Detect which cell encompasses the target text, then output its (X, Y) center coordinate. 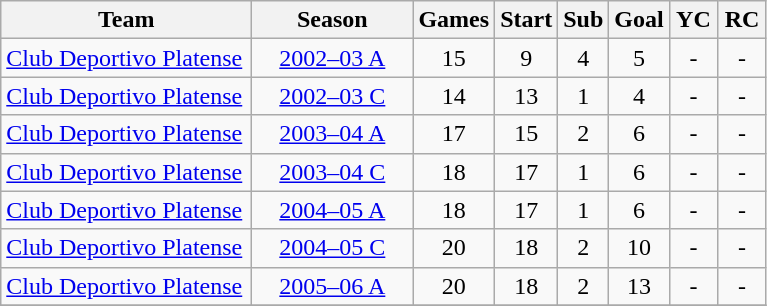
2004–05 A (332, 210)
2004–05 C (332, 248)
YC (694, 20)
2003–04 A (332, 134)
2002–03 C (332, 96)
2002–03 A (332, 58)
14 (454, 96)
Sub (584, 20)
5 (639, 58)
Season (332, 20)
2005–06 A (332, 286)
Games (454, 20)
2003–04 C (332, 172)
Start (526, 20)
Team (126, 20)
10 (639, 248)
Goal (639, 20)
9 (526, 58)
RC (742, 20)
